Detect which cell encompasses the target text, then output its [x, y] center coordinate. 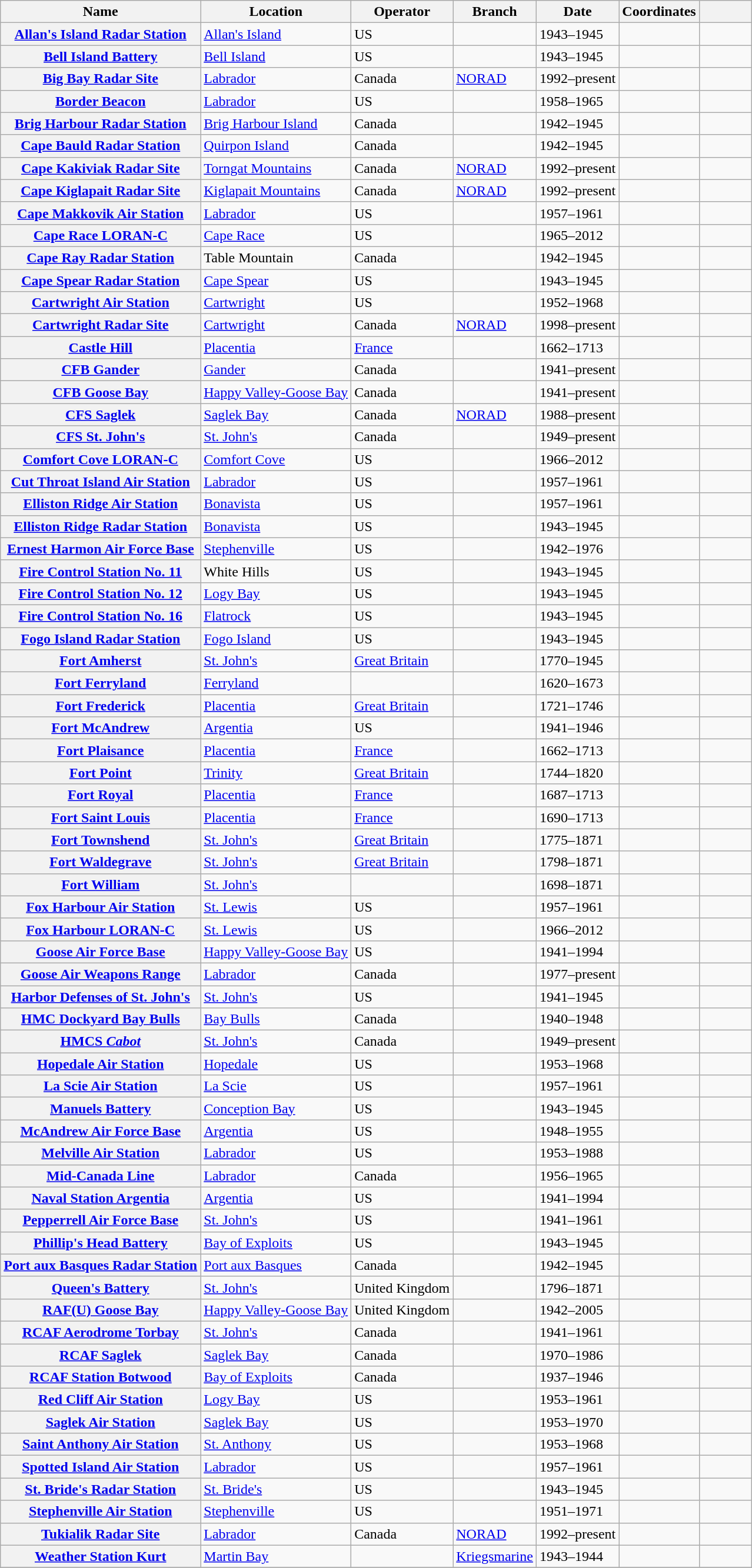
Fort Townshend [101, 840]
1941–1945 [577, 997]
Kiglapait Mountains [276, 191]
Martin Bay [276, 1556]
St. Anthony [276, 1444]
Operator [402, 12]
Red Cliff Air Station [101, 1400]
Allan's Island [276, 34]
Cape Race [276, 235]
Saglek Air Station [101, 1422]
CFS St. John's [101, 437]
Brig Harbour Island [276, 124]
Cape Kiglapait Radar Site [101, 191]
1941–1946 [577, 728]
Cartwright Radar Site [101, 325]
Ferryland [276, 683]
HMC Dockyard Bay Bulls [101, 1019]
CFS Saglek [101, 415]
Elliston Ridge Air Station [101, 504]
1953–1988 [577, 1153]
St. Bride's [276, 1489]
Comfort Cove [276, 459]
RCAF Aerodrome Torbay [101, 1332]
Brig Harbour Radar Station [101, 124]
1687–1713 [577, 795]
Castle Hill [101, 348]
Fort McAndrew [101, 728]
Bell Island [276, 56]
1965–2012 [577, 235]
Fogo Island Radar Station [101, 638]
1942–2005 [577, 1310]
Cape Ray Radar Station [101, 258]
Trinity [276, 773]
Kriegsmarine [495, 1556]
Stephenville Air Station [101, 1512]
Flatrock [276, 616]
RCAF Station Botwood [101, 1377]
1988–present [577, 415]
Location [276, 12]
Fort William [101, 885]
Tukialik Radar Site [101, 1534]
Fort Royal [101, 795]
1952–1968 [577, 303]
Big Bay Radar Site [101, 79]
1953–1970 [577, 1422]
Hopedale [276, 1064]
1798–1871 [577, 862]
1956–1965 [577, 1176]
Border Beacon [101, 101]
Fogo Island [276, 638]
Port aux Basques Radar Station [101, 1265]
Phillip's Head Battery [101, 1243]
Mid-Canada Line [101, 1176]
Cape Makkovik Air Station [101, 213]
Fire Control Station No. 11 [101, 571]
Manuels Battery [101, 1109]
1770–1945 [577, 661]
Comfort Cove LORAN-C [101, 459]
Fire Control Station No. 16 [101, 616]
1942–1976 [577, 549]
Hopedale Air Station [101, 1064]
Fox Harbour LORAN-C [101, 929]
Pepperrell Air Force Base [101, 1220]
Cartwright Air Station [101, 303]
Bell Island Battery [101, 56]
RCAF Saglek [101, 1355]
1721–1746 [577, 706]
1775–1871 [577, 840]
1690–1713 [577, 818]
White Hills [276, 571]
McAndrew Air Force Base [101, 1131]
CFB Gander [101, 370]
Fort Waldegrave [101, 862]
1937–1946 [577, 1377]
1953–1961 [577, 1400]
Cape Bauld Radar Station [101, 146]
Name [101, 12]
Naval Station Argentia [101, 1198]
Fort Saint Louis [101, 818]
Coordinates [659, 12]
Torngat Mountains [276, 168]
1958–1965 [577, 101]
Conception Bay [276, 1109]
Cape Spear [276, 281]
La Scie Air Station [101, 1086]
Harbor Defenses of St. John's [101, 997]
Elliston Ridge Radar Station [101, 526]
Date [577, 12]
Spotted Island Air Station [101, 1467]
1948–1955 [577, 1131]
RAF(U) Goose Bay [101, 1310]
Quirpon Island [276, 146]
Allan's Island Radar Station [101, 34]
1998–present [577, 325]
1977–present [577, 974]
Fort Plaisance [101, 750]
Fort Point [101, 773]
Melville Air Station [101, 1153]
Cape Kakiviak Radar Site [101, 168]
CFB Goose Bay [101, 392]
Saint Anthony Air Station [101, 1444]
Port aux Basques [276, 1265]
1796–1871 [577, 1287]
Gander [276, 370]
Ernest Harmon Air Force Base [101, 549]
1943–1944 [577, 1556]
Fox Harbour Air Station [101, 907]
Cape Spear Radar Station [101, 281]
Cut Throat Island Air Station [101, 482]
HMCS Cabot [101, 1042]
Fort Frederick [101, 706]
Weather Station Kurt [101, 1556]
1698–1871 [577, 885]
La Scie [276, 1086]
Fort Amherst [101, 661]
Goose Air Weapons Range [101, 974]
1970–1986 [577, 1355]
1940–1948 [577, 1019]
Bay Bulls [276, 1019]
Branch [495, 12]
1744–1820 [577, 773]
Queen's Battery [101, 1287]
1951–1971 [577, 1512]
1620–1673 [577, 683]
St. Bride's Radar Station [101, 1489]
Goose Air Force Base [101, 952]
Cape Race LORAN-C [101, 235]
Fire Control Station No. 12 [101, 593]
Fort Ferryland [101, 683]
Table Mountain [276, 258]
